Find where the given text appears and provide that cell's center as (X, Y) coordinate. 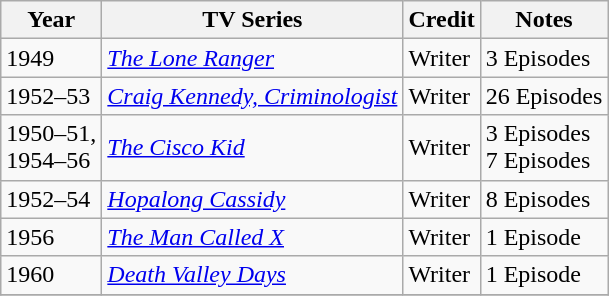
1952–54 (52, 199)
1950–51,1954–56 (52, 148)
Credit (442, 20)
The Cisco Kid (252, 148)
Hopalong Cassidy (252, 199)
1956 (52, 237)
8 Episodes (544, 199)
Death Valley Days (252, 275)
Year (52, 20)
3 Episodes (544, 58)
26 Episodes (544, 96)
1960 (52, 275)
3 Episodes7 Episodes (544, 148)
TV Series (252, 20)
1952–53 (52, 96)
Craig Kennedy, Criminologist (252, 96)
1949 (52, 58)
The Man Called X (252, 237)
The Lone Ranger (252, 58)
Notes (544, 20)
